Output the [X, Y] coordinate of the center of the cell containing the given text.  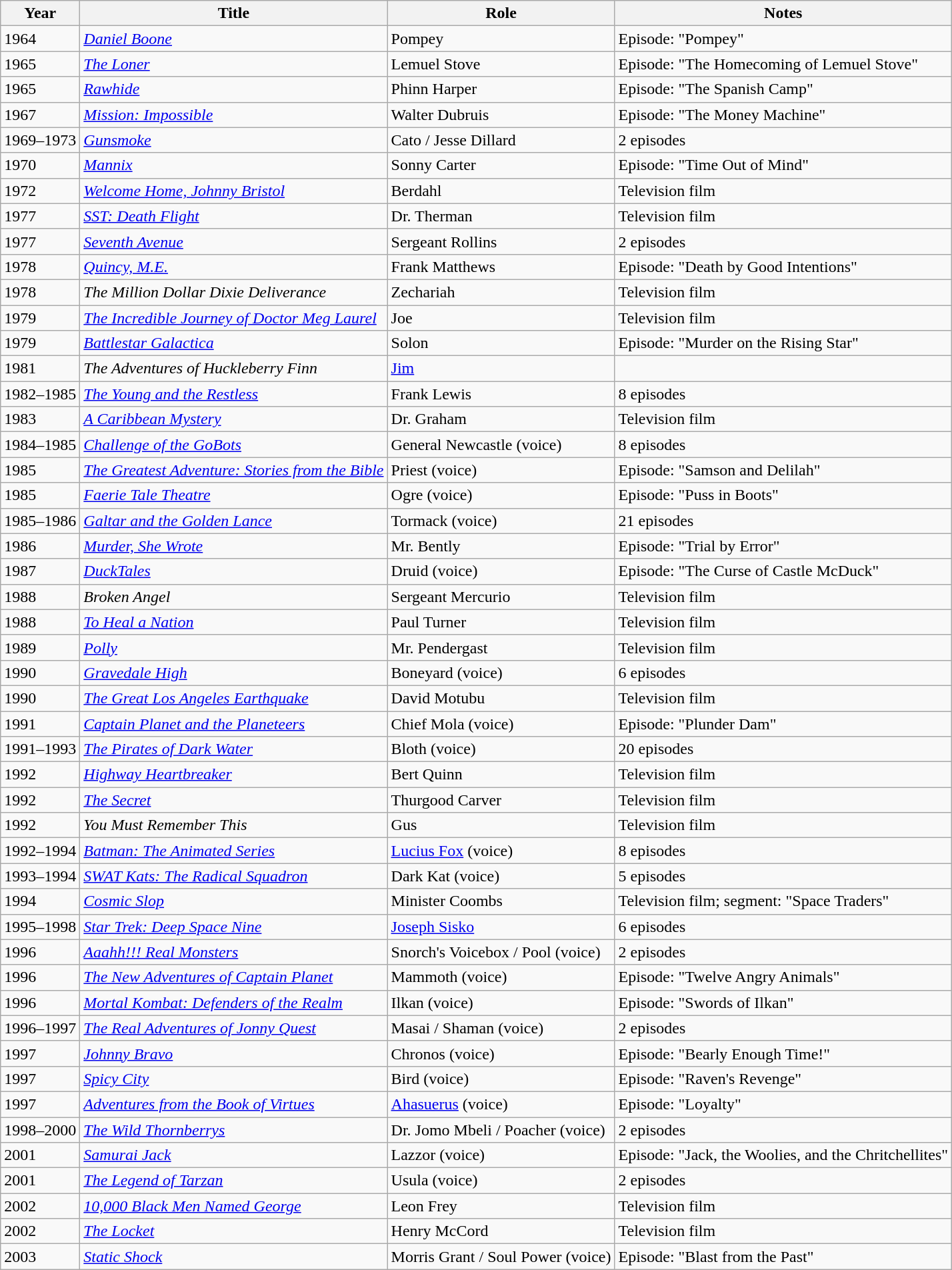
The Incredible Journey of Doctor Meg Laurel [233, 318]
Paul Turner [501, 622]
Lemuel Stove [501, 64]
Episode: "The Money Machine" [783, 115]
Chief Mola (voice) [501, 723]
Role [501, 13]
Dr. Jomo Mbeli / Poacher (voice) [501, 1130]
1996–1997 [40, 1028]
1983 [40, 419]
1989 [40, 647]
DuckTales [233, 571]
Seventh Avenue [233, 241]
Episode: "Samson and Delilah" [783, 470]
The New Adventures of Captain Planet [233, 977]
The Loner [233, 64]
Episode: "The Spanish Camp" [783, 89]
Leon Frey [501, 1206]
1998–2000 [40, 1130]
1964 [40, 39]
1991–1993 [40, 749]
Ogre (voice) [501, 495]
Henry McCord [501, 1231]
Episode: "Swords of Ilkan" [783, 1003]
The Million Dollar Dixie Deliverance [233, 292]
1995–1998 [40, 927]
Aaahh!!! Real Monsters [233, 952]
Gravedale High [233, 673]
Episode: "Jack, the Woolies, and the Chritchellites" [783, 1155]
Gus [501, 825]
To Heal a Nation [233, 622]
Berdahl [501, 191]
1967 [40, 115]
Year [40, 13]
Sergeant Rollins [501, 241]
Television film; segment: "Space Traders" [783, 901]
Mr. Bently [501, 546]
5 episodes [783, 876]
Welcome Home, Johnny Bristol [233, 191]
Challenge of the GoBots [233, 445]
Lucius Fox (voice) [501, 851]
Cato / Jesse Dillard [501, 140]
A Caribbean Mystery [233, 419]
The Greatest Adventure: Stories from the Bible [233, 470]
Rawhide [233, 89]
Battlestar Galactica [233, 343]
The Real Adventures of Jonny Quest [233, 1028]
Sonny Carter [501, 165]
1991 [40, 723]
Snorch's Voicebox / Pool (voice) [501, 952]
Quincy, M.E. [233, 267]
Notes [783, 13]
Episode: "Loyalty" [783, 1104]
Static Shock [233, 1257]
Episode: "Twelve Angry Animals" [783, 977]
Episode: "Puss in Boots" [783, 495]
David Motubu [501, 698]
Title [233, 13]
You Must Remember This [233, 825]
1994 [40, 901]
Bird (voice) [501, 1079]
Morris Grant / Soul Power (voice) [501, 1257]
Dr. Therman [501, 216]
Episode: "Bearly Enough Time!" [783, 1053]
Polly [233, 647]
The Legend of Tarzan [233, 1181]
The Great Los Angeles Earthquake [233, 698]
Daniel Boone [233, 39]
Johnny Bravo [233, 1053]
1982–1985 [40, 394]
Spicy City [233, 1079]
General Newcastle (voice) [501, 445]
Episode: "Pompey" [783, 39]
The Wild Thornberrys [233, 1130]
Bert Quinn [501, 775]
Captain Planet and the Planeteers [233, 723]
Faerie Tale Theatre [233, 495]
1984–1985 [40, 445]
Episode: "The Curse of Castle McDuck" [783, 571]
Joseph Sisko [501, 927]
Episode: "Trial by Error" [783, 546]
Gunsmoke [233, 140]
Frank Lewis [501, 394]
Episode: "Raven's Revenge" [783, 1079]
Dr. Graham [501, 419]
21 episodes [783, 521]
The Pirates of Dark Water [233, 749]
Masai / Shaman (voice) [501, 1028]
Sergeant Mercurio [501, 597]
Usula (voice) [501, 1181]
Mortal Kombat: Defenders of the Realm [233, 1003]
Cosmic Slop [233, 901]
2003 [40, 1257]
Adventures from the Book of Virtues [233, 1104]
SWAT Kats: The Radical Squadron [233, 876]
Ilkan (voice) [501, 1003]
Mannix [233, 165]
Phinn Harper [501, 89]
1986 [40, 546]
The Locket [233, 1231]
Minister Coombs [501, 901]
Solon [501, 343]
Priest (voice) [501, 470]
Walter Dubruis [501, 115]
Druid (voice) [501, 571]
Episode: "Plunder Dam" [783, 723]
Chronos (voice) [501, 1053]
1987 [40, 571]
Thurgood Carver [501, 800]
Episode: "The Homecoming of Lemuel Stove" [783, 64]
Mr. Pendergast [501, 647]
Star Trek: Deep Space Nine [233, 927]
Jim [501, 369]
Boneyard (voice) [501, 673]
1970 [40, 165]
Lazzor (voice) [501, 1155]
Mission: Impossible [233, 115]
Zechariah [501, 292]
Episode: "Death by Good Intentions" [783, 267]
Samurai Jack [233, 1155]
1972 [40, 191]
Highway Heartbreaker [233, 775]
Episode: "Blast from the Past" [783, 1257]
Bloth (voice) [501, 749]
The Adventures of Huckleberry Finn [233, 369]
Dark Kat (voice) [501, 876]
Mammoth (voice) [501, 977]
1981 [40, 369]
Joe [501, 318]
The Young and the Restless [233, 394]
Batman: The Animated Series [233, 851]
Ahasuerus (voice) [501, 1104]
Pompey [501, 39]
Frank Matthews [501, 267]
Episode: "Murder on the Rising Star" [783, 343]
Episode: "Time Out of Mind" [783, 165]
1993–1994 [40, 876]
1969–1973 [40, 140]
20 episodes [783, 749]
SST: Death Flight [233, 216]
Tormack (voice) [501, 521]
1985–1986 [40, 521]
Murder, She Wrote [233, 546]
The Secret [233, 800]
Broken Angel [233, 597]
Galtar and the Golden Lance [233, 521]
10,000 Black Men Named George [233, 1206]
1992–1994 [40, 851]
